From the cell containing the given text, extract its center point as (X, Y) coordinate. 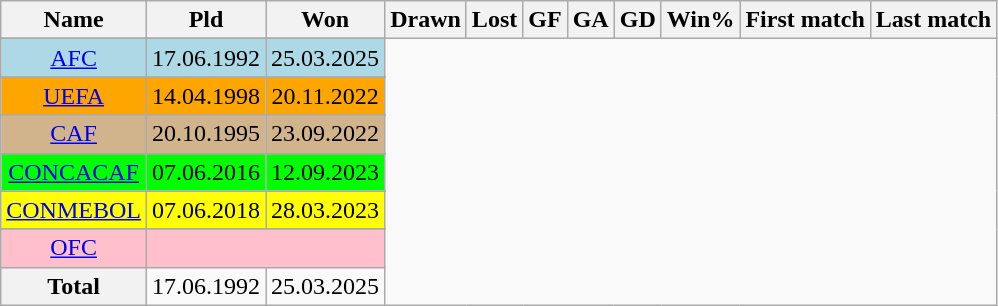
GD (638, 20)
07.06.2018 (206, 210)
CONMEBOL (74, 210)
OFC (74, 248)
UEFA (74, 96)
28.03.2023 (326, 210)
14.04.1998 (206, 96)
20.11.2022 (326, 96)
Drawn (426, 20)
CAF (74, 134)
07.06.2016 (206, 172)
20.10.1995 (206, 134)
Lost (494, 20)
12.09.2023 (326, 172)
CONCACAF (74, 172)
GF (545, 20)
Last match (933, 20)
Pld (206, 20)
Name (74, 20)
GA (590, 20)
23.09.2022 (326, 134)
Win% (700, 20)
First match (805, 20)
Total (74, 286)
Won (326, 20)
AFC (74, 58)
